Search for the cell housing the specified text and yield its (x, y) center coordinate. 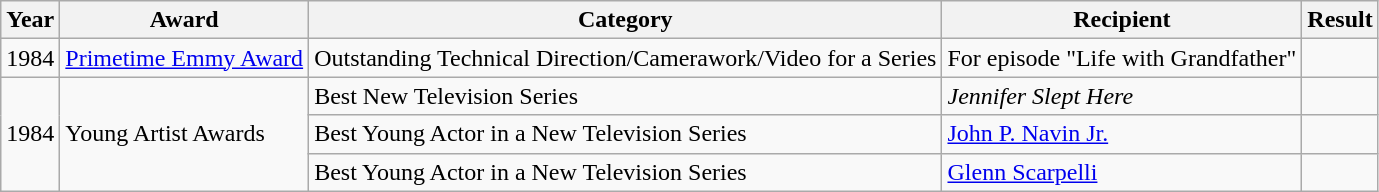
John P. Navin Jr. (1122, 134)
Award (184, 20)
Result (1340, 20)
For episode "Life with Grandfather" (1122, 58)
Best New Television Series (626, 96)
Jennifer Slept Here (1122, 96)
Category (626, 20)
Outstanding Technical Direction/Camerawork/Video for a Series (626, 58)
Young Artist Awards (184, 134)
Year (30, 20)
Recipient (1122, 20)
Glenn Scarpelli (1122, 172)
Primetime Emmy Award (184, 58)
